For the text-containing cell, return its midpoint in [x, y] coordinate format. 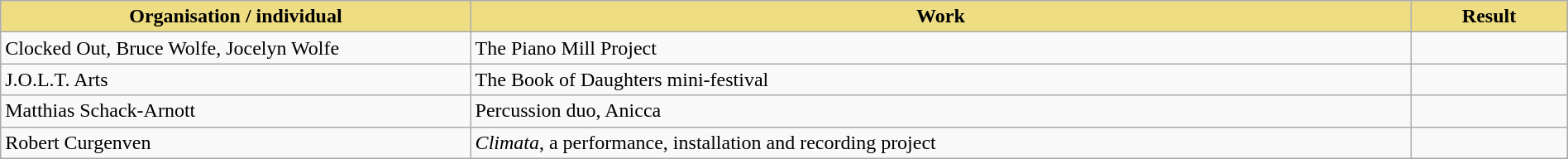
Result [1489, 17]
The Book of Daughters mini-festival [941, 79]
Climata, a performance, installation and recording project [941, 142]
The Piano Mill Project [941, 48]
Work [941, 17]
Clocked Out, Bruce Wolfe, Jocelyn Wolfe [236, 48]
J.O.L.T. Arts [236, 79]
Organisation / individual [236, 17]
Matthias Schack-Arnott [236, 111]
Percussion duo, Anicca [941, 111]
Robert Curgenven [236, 142]
